Extract the (x, y) coordinate from the center of the cell holding the provided text.  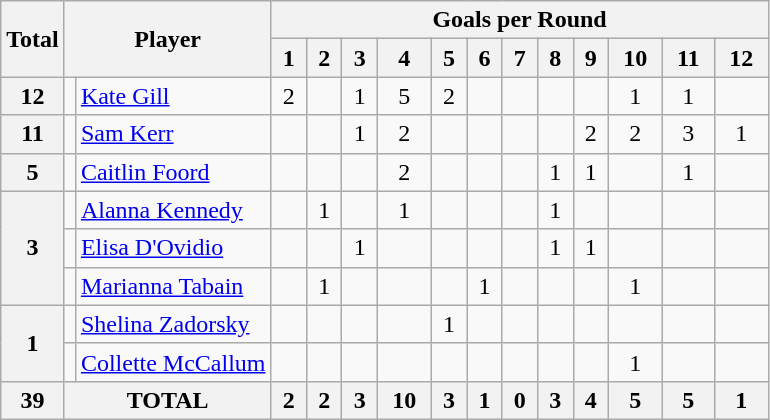
Alanna Kennedy (173, 210)
Total (33, 39)
0 (520, 400)
39 (33, 400)
7 (520, 58)
Marianna Tabain (173, 286)
Player (168, 39)
TOTAL (168, 400)
Collette McCallum (173, 362)
Shelina Zadorsky (173, 324)
Caitlin Foord (173, 172)
6 (484, 58)
Sam Kerr (173, 134)
8 (556, 58)
Kate Gill (173, 96)
9 (590, 58)
Elisa D'Ovidio (173, 248)
Goals per Round (520, 20)
